Locate the cell with the specified text and output its [x, y] center coordinate. 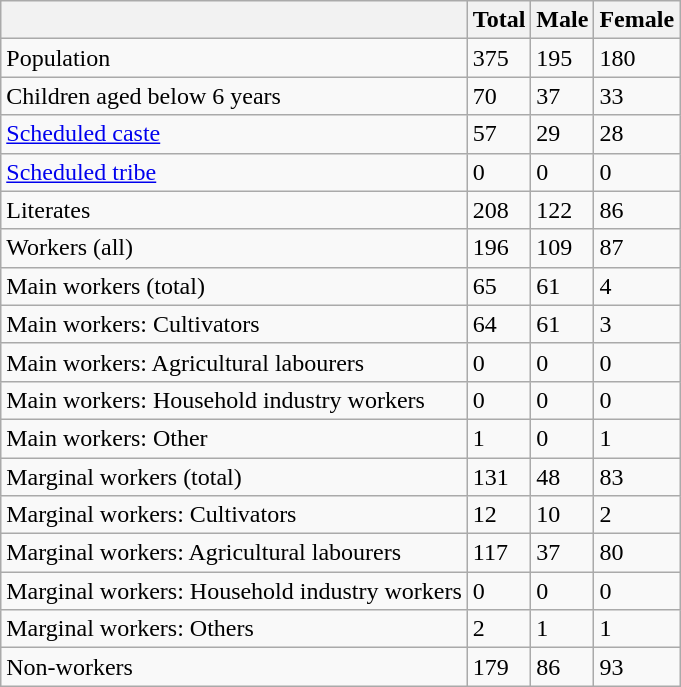
Marginal workers: Cultivators [234, 515]
122 [562, 210]
12 [499, 515]
33 [637, 96]
Literates [234, 210]
180 [637, 58]
80 [637, 553]
Scheduled caste [234, 134]
Main workers (total) [234, 286]
Main workers: Agricultural labourers [234, 362]
Children aged below 6 years [234, 96]
109 [562, 248]
Marginal workers (total) [234, 477]
65 [499, 286]
375 [499, 58]
Main workers: Household industry workers [234, 400]
28 [637, 134]
48 [562, 477]
131 [499, 477]
Total [499, 20]
87 [637, 248]
70 [499, 96]
Population [234, 58]
Non-workers [234, 667]
179 [499, 667]
93 [637, 667]
Main workers: Cultivators [234, 324]
Marginal workers: Household industry workers [234, 591]
29 [562, 134]
57 [499, 134]
4 [637, 286]
Male [562, 20]
Workers (all) [234, 248]
Main workers: Other [234, 438]
208 [499, 210]
117 [499, 553]
195 [562, 58]
83 [637, 477]
64 [499, 324]
196 [499, 248]
10 [562, 515]
Female [637, 20]
3 [637, 324]
Marginal workers: Others [234, 629]
Scheduled tribe [234, 172]
Marginal workers: Agricultural labourers [234, 553]
